Provide the [x, y] coordinate of the cell's center where the given text is located.  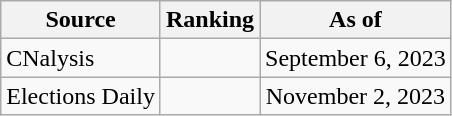
Elections Daily [81, 96]
Ranking [210, 20]
Source [81, 20]
CNalysis [81, 58]
As of [356, 20]
November 2, 2023 [356, 96]
September 6, 2023 [356, 58]
